Extract the (X, Y) coordinate from the center of the cell holding the provided text.  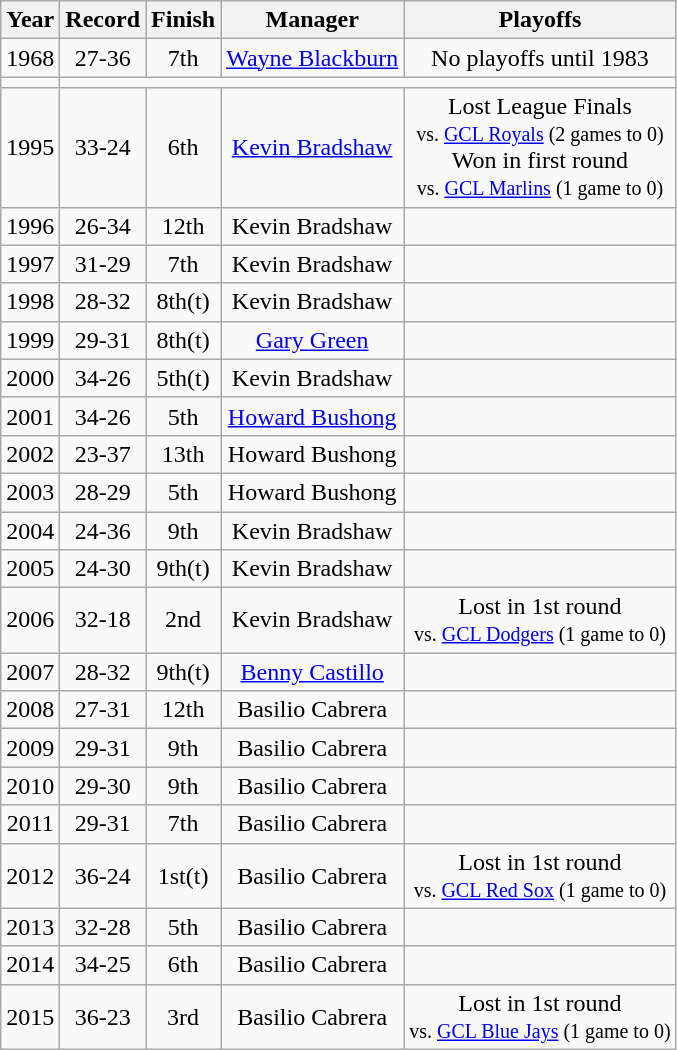
1998 (30, 302)
2013 (30, 927)
26-34 (103, 226)
27-36 (103, 58)
2002 (30, 454)
2014 (30, 965)
2006 (30, 620)
No playoffs until 1983 (540, 58)
Lost in 1st roundvs. GCL Dodgers (1 game to 0) (540, 620)
32-28 (103, 927)
31-29 (103, 264)
2009 (30, 748)
34-25 (103, 965)
Manager (312, 20)
29-30 (103, 786)
13th (184, 454)
1999 (30, 340)
5th(t) (184, 378)
1997 (30, 264)
27-31 (103, 710)
2007 (30, 672)
1995 (30, 148)
Record (103, 20)
28-29 (103, 492)
2003 (30, 492)
Playoffs (540, 20)
2011 (30, 824)
24-30 (103, 569)
33-24 (103, 148)
Lost in 1st roundvs. GCL Blue Jays (1 game to 0) (540, 1016)
2nd (184, 620)
Benny Castillo (312, 672)
Lost in 1st roundvs. GCL Red Sox (1 game to 0) (540, 876)
1996 (30, 226)
36-24 (103, 876)
1st(t) (184, 876)
1968 (30, 58)
Wayne Blackburn (312, 58)
24-36 (103, 531)
Year (30, 20)
2008 (30, 710)
2004 (30, 531)
32-18 (103, 620)
2001 (30, 416)
36-23 (103, 1016)
23-37 (103, 454)
2012 (30, 876)
2010 (30, 786)
2005 (30, 569)
Lost League Finalsvs. GCL Royals (2 games to 0)Won in first roundvs. GCL Marlins (1 game to 0) (540, 148)
Gary Green (312, 340)
2000 (30, 378)
Finish (184, 20)
3rd (184, 1016)
2015 (30, 1016)
